Locate the cell with the specified text and output its [X, Y] center coordinate. 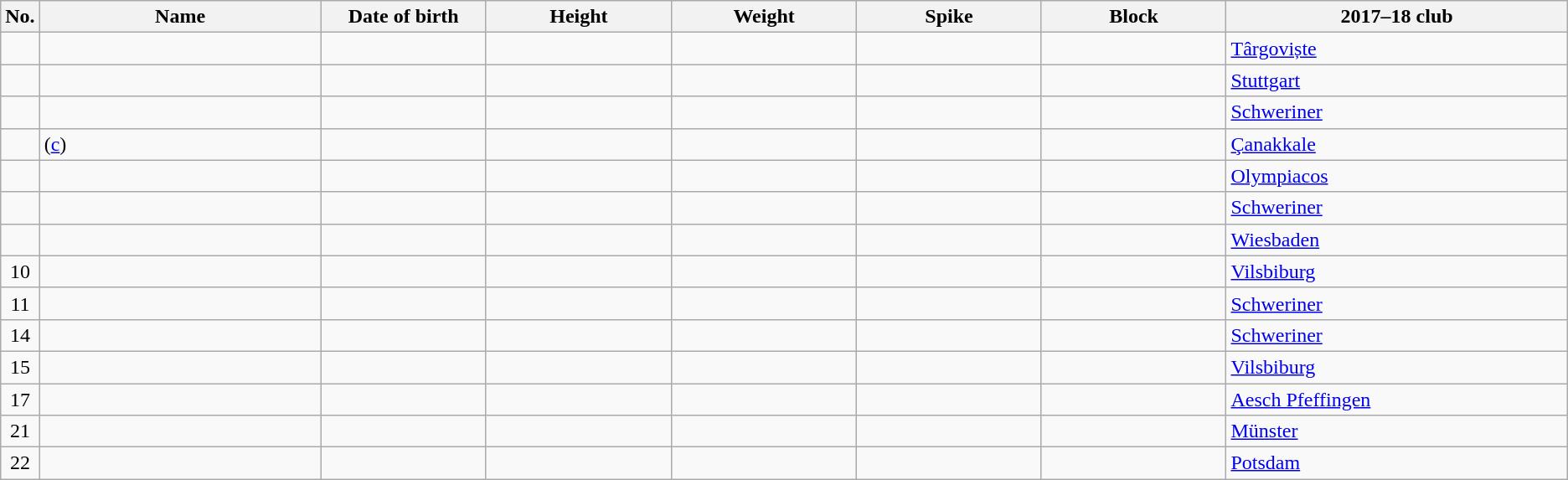
11 [20, 303]
Çanakkale [1397, 144]
2017–18 club [1397, 17]
Olympiacos [1397, 176]
Aesch Pfeffingen [1397, 400]
Date of birth [404, 17]
Stuttgart [1397, 80]
Târgoviște [1397, 49]
Münster [1397, 431]
No. [20, 17]
Block [1134, 17]
14 [20, 335]
Wiesbaden [1397, 240]
Spike [950, 17]
22 [20, 463]
Potsdam [1397, 463]
15 [20, 367]
Height [578, 17]
10 [20, 271]
17 [20, 400]
21 [20, 431]
Name [180, 17]
Weight [764, 17]
(c) [180, 144]
